Find where the given text appears and provide that cell's center as (X, Y) coordinate. 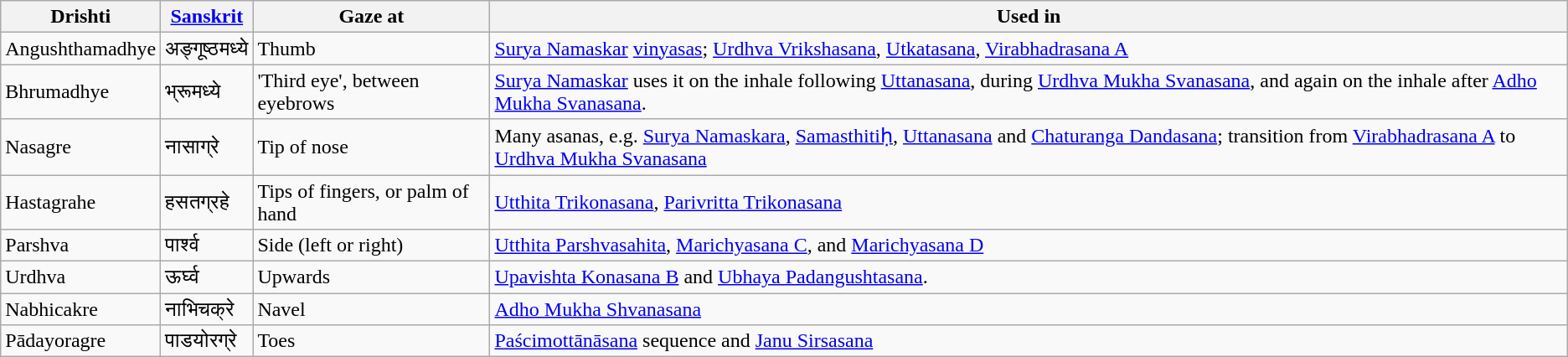
Upavishta Konasana B and Ubhaya Padangushtasana. (1029, 277)
Upwards (372, 277)
'Third eye', between eyebrows (372, 92)
Pādayoragre (80, 341)
Angushthamadhye (80, 49)
Navel (372, 309)
Drishti (80, 17)
Urdhva (80, 277)
पाडयोरग्रे (207, 341)
Many asanas, e.g. Surya Namaskara, Samasthitiḥ, Uttanasana and Chaturanga Dandasana; transition from Virabhadrasana A to Urdhva Mukha Svanasana (1029, 147)
नाभिचक्रे (207, 309)
Hastagrahe (80, 201)
Used in (1029, 17)
नासाग्रे (207, 147)
Utthita Parshvasahita, Marichyasana C, and Marichyasana D (1029, 246)
Adho Mukha Shvanasana (1029, 309)
Tip of nose (372, 147)
हसतग्रहे (207, 201)
अङ्गूष्ठमध्ये (207, 49)
Bhrumadhye (80, 92)
Nabhicakre (80, 309)
Thumb (372, 49)
पार्श्व (207, 246)
Surya Namaskar uses it on the inhale following Uttanasana, during Urdhva Mukha Svanasana, and again on the inhale after Adho Mukha Svanasana. (1029, 92)
Nasagre (80, 147)
Parshva (80, 246)
Side (left or right) (372, 246)
Tips of fingers, or palm of hand (372, 201)
Gaze at (372, 17)
भ्रूमध्ये (207, 92)
ऊर्घ्व (207, 277)
Sanskrit (207, 17)
Paścimottānāsana sequence and Janu Sirsasana (1029, 341)
Surya Namaskar vinyasas; Urdhva Vrikshasana, Utkatasana, Virabhadrasana A (1029, 49)
Utthita Trikonasana, Parivritta Trikonasana (1029, 201)
Toes (372, 341)
